Return [x, y] of the center of cell containing provided text 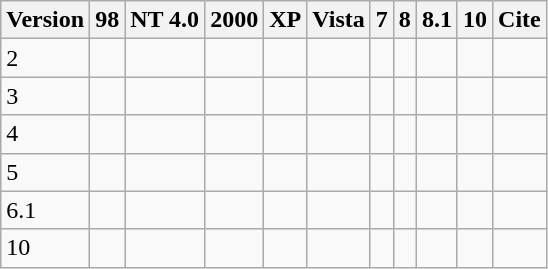
98 [108, 20]
4 [46, 134]
8.1 [436, 20]
5 [46, 172]
XP [286, 20]
Vista [339, 20]
3 [46, 96]
7 [382, 20]
2 [46, 58]
Version [46, 20]
8 [404, 20]
NT 4.0 [165, 20]
2000 [234, 20]
6.1 [46, 210]
Cite [520, 20]
